For the text-containing cell, return its midpoint in [X, Y] coordinate format. 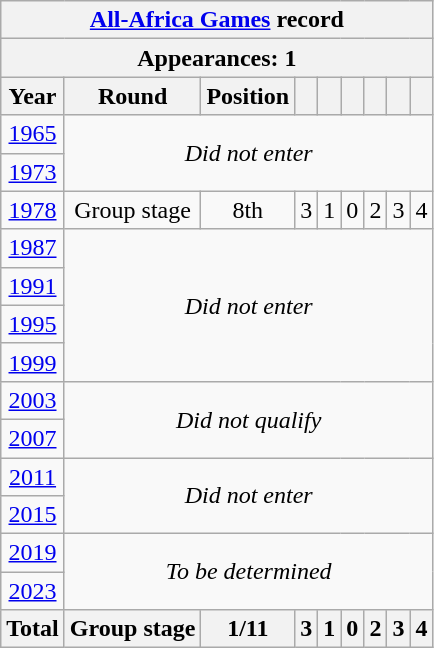
1973 [33, 172]
Appearances: 1 [217, 58]
8th [248, 210]
Position [248, 96]
1999 [33, 362]
2015 [33, 515]
All-Africa Games record [217, 20]
Year [33, 96]
1/11 [248, 629]
2023 [33, 591]
2011 [33, 477]
Did not qualify [248, 419]
1995 [33, 324]
2019 [33, 553]
To be determined [248, 572]
1987 [33, 248]
2007 [33, 438]
Total [33, 629]
1991 [33, 286]
1965 [33, 134]
1978 [33, 210]
Round [132, 96]
2003 [33, 400]
